Return [x, y] of the center of cell containing provided text 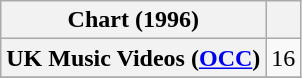
16 [284, 58]
UK Music Videos (OCC) [134, 58]
Chart (1996) [134, 20]
